Scan for the cell matching the given text and deliver its [X, Y] coordinate at center. 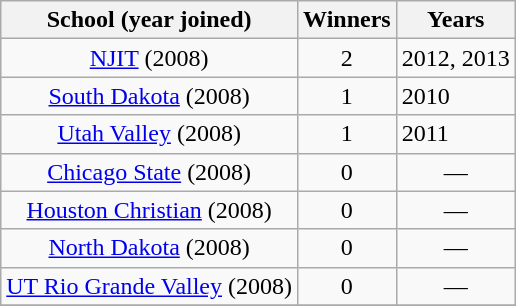
2010 [456, 96]
2012, 2013 [456, 58]
School (year joined) [150, 20]
North Dakota (2008) [150, 248]
2011 [456, 134]
Utah Valley (2008) [150, 134]
South Dakota (2008) [150, 96]
Years [456, 20]
Winners [348, 20]
Houston Christian (2008) [150, 210]
2 [348, 58]
UT Rio Grande Valley (2008) [150, 286]
Chicago State (2008) [150, 172]
NJIT (2008) [150, 58]
